Return the [x, y] coordinate for the center point of the cell that contains the specified text.  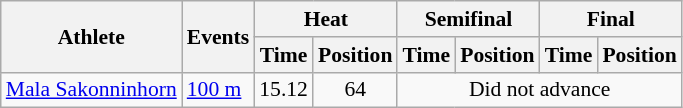
100 m [218, 90]
Mala Sakonninhorn [92, 90]
Semifinal [468, 19]
64 [355, 90]
Did not advance [539, 90]
Final [611, 19]
Events [218, 36]
Athlete [92, 36]
15.12 [284, 90]
Heat [326, 19]
